Provide the (X, Y) coordinate of the cell's center where the given text is located.  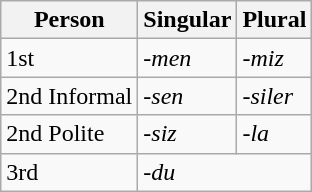
Person (70, 20)
-du (225, 172)
2nd Polite (70, 134)
-men (188, 58)
Singular (188, 20)
-siler (274, 96)
2nd Informal (70, 96)
3rd (70, 172)
-sen (188, 96)
1st (70, 58)
-siz (188, 134)
-la (274, 134)
-miz (274, 58)
Plural (274, 20)
